Scan for the cell matching the given text and deliver its [X, Y] coordinate at center. 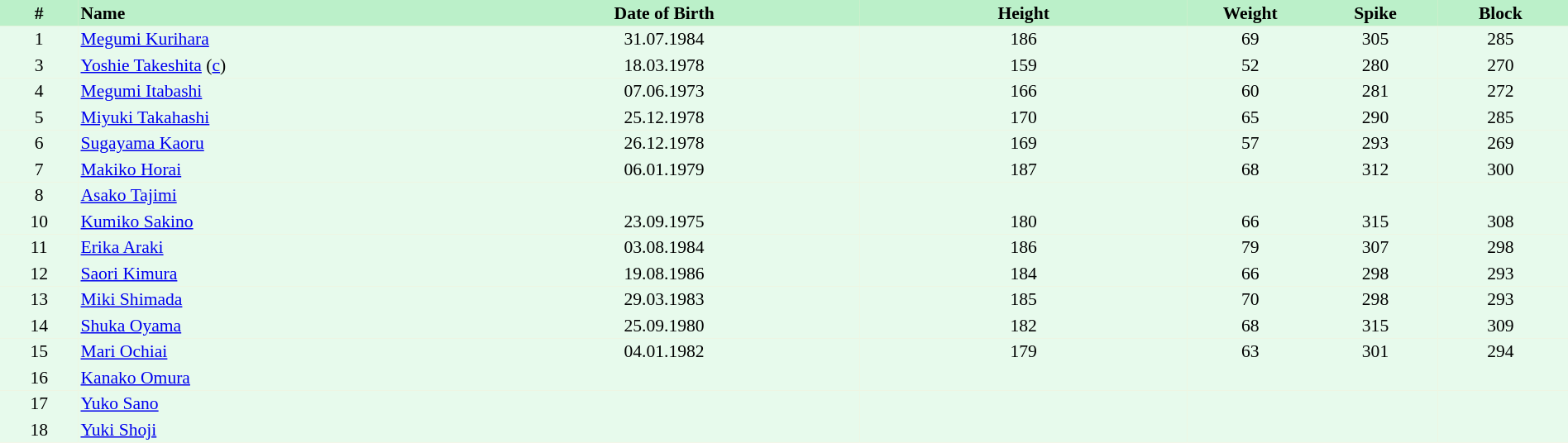
5 [39, 117]
19.08.1986 [664, 274]
Mari Ochiai [273, 352]
Yuko Sano [273, 403]
301 [1374, 352]
184 [1024, 274]
Name [273, 13]
Megumi Itabashi [273, 91]
Yoshie Takeshita (c) [273, 65]
272 [1500, 91]
16 [39, 378]
# [39, 13]
179 [1024, 352]
159 [1024, 65]
13 [39, 299]
169 [1024, 144]
15 [39, 352]
25.12.1978 [664, 117]
Erika Araki [273, 248]
4 [39, 91]
Block [1500, 13]
14 [39, 326]
11 [39, 248]
65 [1250, 117]
Date of Birth [664, 13]
182 [1024, 326]
Megumi Kurihara [273, 40]
Kanako Omura [273, 378]
309 [1500, 326]
Miyuki Takahashi [273, 117]
8 [39, 195]
Makiko Horai [273, 169]
25.09.1980 [664, 326]
18 [39, 430]
17 [39, 403]
281 [1374, 91]
60 [1250, 91]
3 [39, 65]
1 [39, 40]
12 [39, 274]
Sugayama Kaoru [273, 144]
52 [1250, 65]
26.12.1978 [664, 144]
29.03.1983 [664, 299]
Miki Shimada [273, 299]
Yuki Shoji [273, 430]
269 [1500, 144]
166 [1024, 91]
Shuka Oyama [273, 326]
Saori Kimura [273, 274]
280 [1374, 65]
308 [1500, 221]
23.09.1975 [664, 221]
290 [1374, 117]
07.06.1973 [664, 91]
170 [1024, 117]
63 [1250, 352]
06.01.1979 [664, 169]
270 [1500, 65]
307 [1374, 248]
69 [1250, 40]
Asako Tajimi [273, 195]
312 [1374, 169]
10 [39, 221]
294 [1500, 352]
70 [1250, 299]
300 [1500, 169]
7 [39, 169]
180 [1024, 221]
187 [1024, 169]
185 [1024, 299]
Kumiko Sakino [273, 221]
79 [1250, 248]
Weight [1250, 13]
04.01.1982 [664, 352]
305 [1374, 40]
57 [1250, 144]
31.07.1984 [664, 40]
18.03.1978 [664, 65]
Spike [1374, 13]
03.08.1984 [664, 248]
Height [1024, 13]
6 [39, 144]
